Capture the cell that displays the provided text and extract its [x, y] central coordinate. 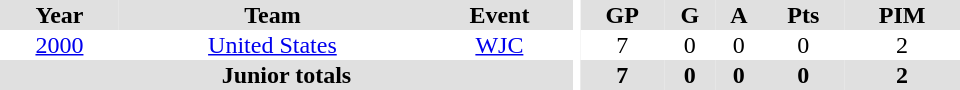
WJC [500, 45]
Event [500, 15]
PIM [902, 15]
GP [622, 15]
2000 [60, 45]
G [690, 15]
Team [272, 15]
United States [272, 45]
Pts [804, 15]
Year [60, 15]
Junior totals [286, 75]
A [738, 15]
